Identify which cell holds the provided text, then report its (X, Y) central coordinate. 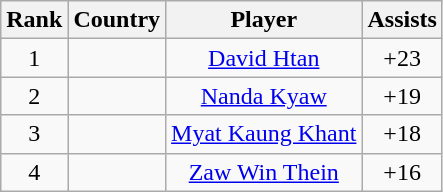
+18 (402, 134)
Assists (402, 20)
3 (34, 134)
Zaw Win Thein (264, 172)
David Htan (264, 58)
Nanda Kyaw (264, 96)
Myat Kaung Khant (264, 134)
Rank (34, 20)
+19 (402, 96)
+16 (402, 172)
1 (34, 58)
Country (117, 20)
4 (34, 172)
Player (264, 20)
+23 (402, 58)
2 (34, 96)
